Search for the cell housing the specified text and yield its (x, y) center coordinate. 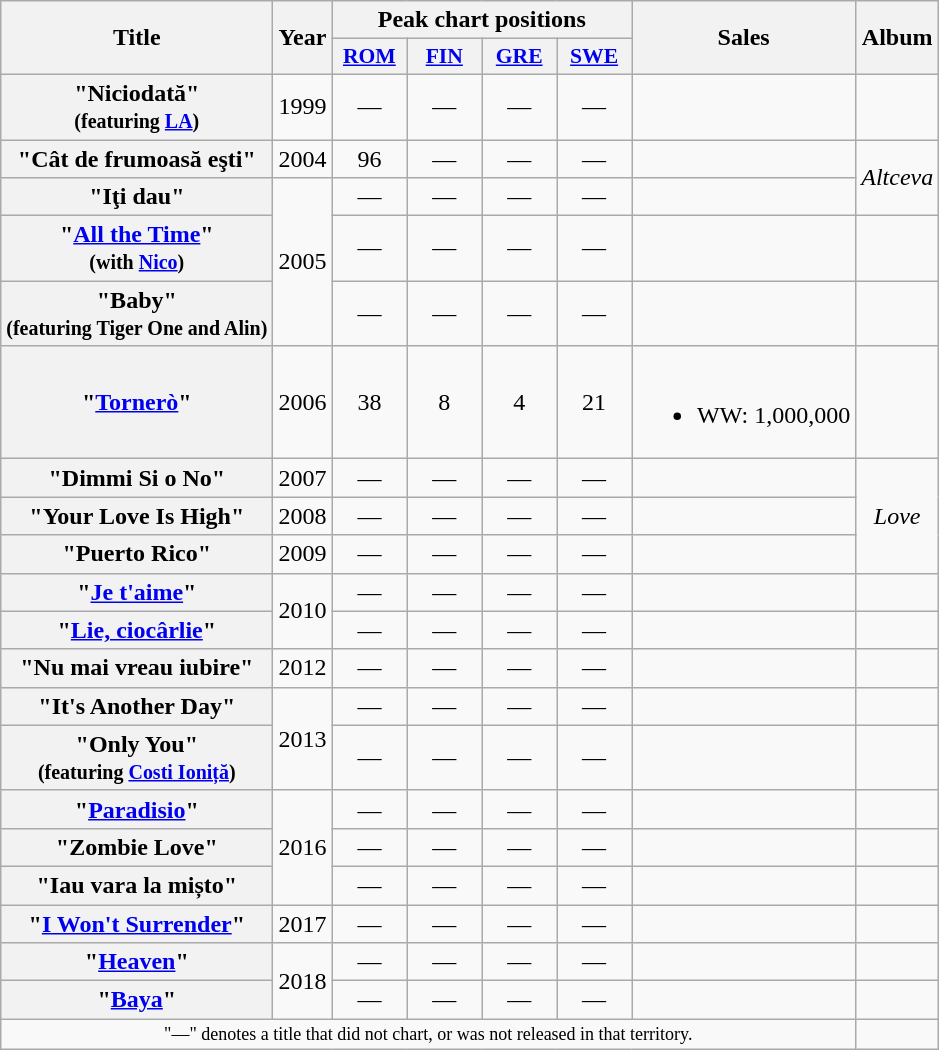
Title (137, 38)
"—" denotes a title that did not chart, or was not released in that territory. (428, 1034)
"I Won't Surrender" (137, 923)
4 (520, 402)
"Lie, ciocârlie" (137, 630)
"All the Time"(with Nico) (137, 248)
"Heaven" (137, 962)
2016 (302, 847)
2012 (302, 668)
96 (370, 159)
"Dimmi Si o No" (137, 478)
Peak chart positions (482, 20)
"Only You"(featuring Costi Ioniță) (137, 758)
"Niciodată"(featuring LA) (137, 106)
2008 (302, 516)
ROM (370, 57)
"It's Another Day" (137, 706)
2010 (302, 611)
"Nu mai vreau iubire" (137, 668)
"Cât de frumoasă eşti" (137, 159)
"Iţi dau" (137, 197)
2007 (302, 478)
"Your Love Is High" (137, 516)
Love (898, 516)
2005 (302, 262)
Sales (744, 38)
1999 (302, 106)
SWE (594, 57)
2013 (302, 738)
2006 (302, 402)
GRE (520, 57)
38 (370, 402)
Album (898, 38)
"Tornerò" (137, 402)
21 (594, 402)
2009 (302, 554)
8 (444, 402)
"Paradisio" (137, 809)
2017 (302, 923)
FIN (444, 57)
2018 (302, 981)
"Je t'aime" (137, 592)
Year (302, 38)
WW: 1,000,000 (744, 402)
"Baby"(featuring Tiger One and Alin) (137, 314)
"Baya" (137, 1000)
"Puerto Rico" (137, 554)
"Iau vara la mișto" (137, 885)
"Zombie Love" (137, 847)
Altceva (898, 178)
2004 (302, 159)
